Locate the cell with the specified text and output its [x, y] center coordinate. 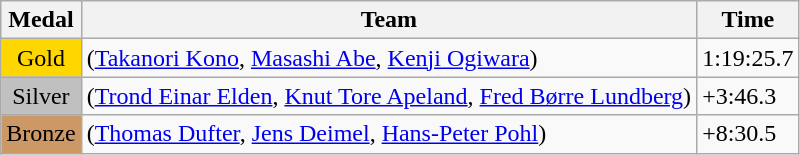
Time [748, 20]
+3:46.3 [748, 96]
(Takanori Kono, Masashi Abe, Kenji Ogiwara) [389, 58]
+8:30.5 [748, 134]
Bronze [41, 134]
(Trond Einar Elden, Knut Tore Apeland, Fred Børre Lundberg) [389, 96]
(Thomas Dufter, Jens Deimel, Hans-Peter Pohl) [389, 134]
Medal [41, 20]
1:19:25.7 [748, 58]
Silver [41, 96]
Gold [41, 58]
Team [389, 20]
